Return (X, Y) of the center of cell containing provided text 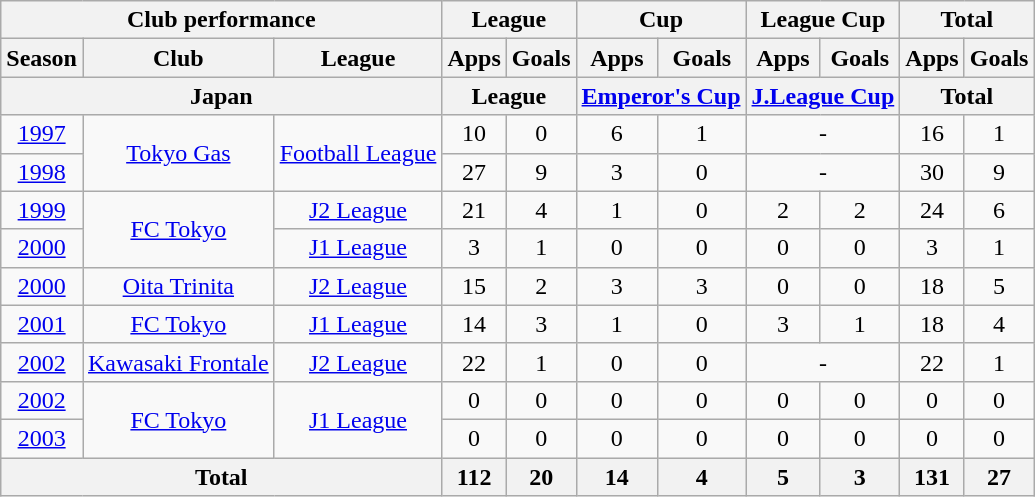
Season (42, 58)
2003 (42, 438)
15 (474, 286)
Football League (358, 153)
Japan (222, 96)
24 (932, 210)
Kawasaki Frontale (178, 362)
1997 (42, 134)
30 (932, 172)
10 (474, 134)
J.League Cup (823, 96)
21 (474, 210)
Tokyo Gas (178, 153)
Emperor's Cup (661, 96)
Club (178, 58)
131 (932, 477)
1999 (42, 210)
League Cup (823, 20)
16 (932, 134)
1998 (42, 172)
20 (541, 477)
Club performance (222, 20)
Oita Trinita (178, 286)
112 (474, 477)
Cup (661, 20)
2001 (42, 324)
